Search for the cell housing the specified text and yield its [x, y] center coordinate. 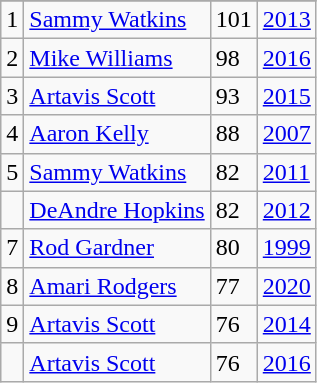
2014 [286, 324]
88 [234, 134]
2020 [286, 286]
1 [12, 20]
98 [234, 58]
DeAndre Hopkins [117, 210]
101 [234, 20]
4 [12, 134]
1999 [286, 248]
2015 [286, 96]
Rod Gardner [117, 248]
2011 [286, 172]
80 [234, 248]
2 [12, 58]
Aaron Kelly [117, 134]
7 [12, 248]
77 [234, 286]
2007 [286, 134]
5 [12, 172]
9 [12, 324]
3 [12, 96]
93 [234, 96]
8 [12, 286]
2013 [286, 20]
2012 [286, 210]
Amari Rodgers [117, 286]
Mike Williams [117, 58]
